Determine the (x, y) coordinate at the center of the cell enclosing the given text.  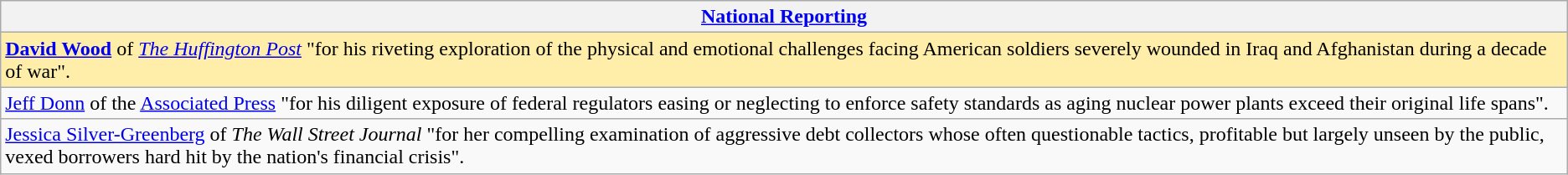
National Reporting (784, 17)
